Determine the (x, y) coordinate at the center of the cell enclosing the given text.  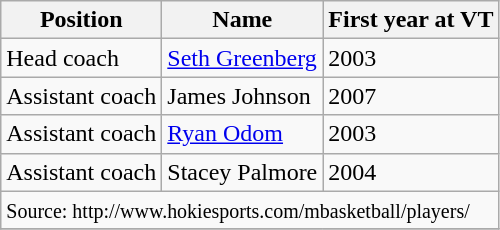
Stacey Palmore (242, 172)
Position (82, 20)
James Johnson (242, 96)
Name (242, 20)
2004 (411, 172)
2007 (411, 96)
First year at VT (411, 20)
Ryan Odom (242, 134)
Head coach (82, 58)
Seth Greenberg (242, 58)
Source: http://www.hokiesports.com/mbasketball/players/ (250, 210)
